For the text-containing cell, return its midpoint in (X, Y) coordinate format. 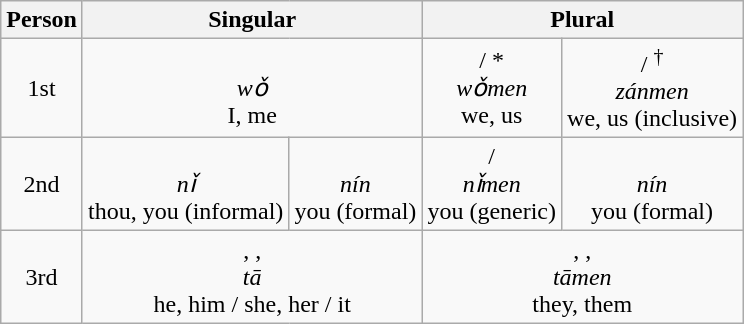
1st (42, 88)
nǐthou, you (informal) (185, 184)
Person (42, 20)
/ *wǒmenwe, us (492, 88)
3rd (42, 277)
wǒI, me (252, 88)
/ †zánmenwe, us (inclusive) (652, 88)
Singular (252, 20)
, , tāmenthey, them (582, 277)
/ nǐmenyou (generic) (492, 184)
2nd (42, 184)
Plural (582, 20)
, , tāhe, him / she, her / it (252, 277)
